Search for the cell housing the specified text and yield its [X, Y] center coordinate. 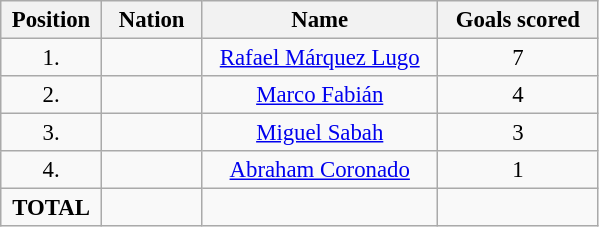
3 [518, 133]
3. [52, 133]
Rafael Márquez Lugo [320, 58]
Name [320, 20]
Nation [152, 20]
Position [52, 20]
Marco Fabián [320, 95]
Abraham Coronado [320, 170]
Goals scored [518, 20]
1 [518, 170]
4. [52, 170]
1. [52, 58]
TOTAL [52, 208]
2. [52, 95]
Miguel Sabah [320, 133]
7 [518, 58]
4 [518, 95]
